Provide the [X, Y] coordinate of the cell's center where the given text is located.  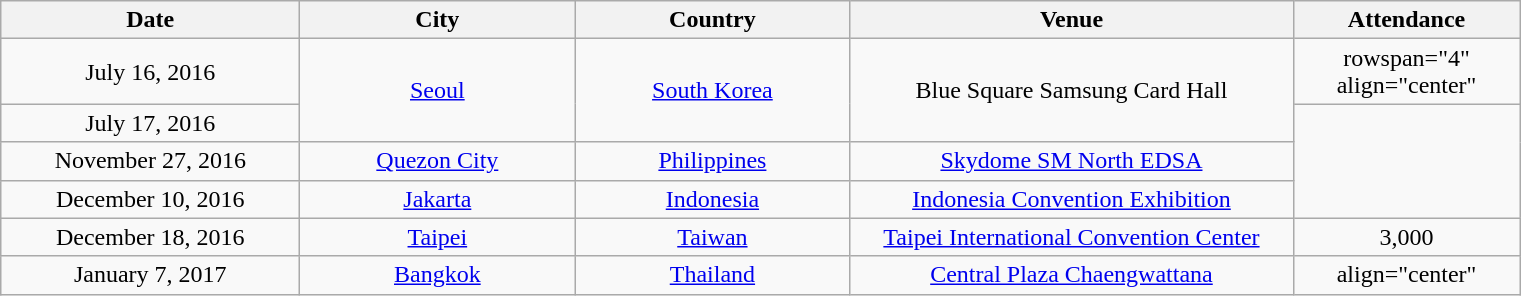
Venue [1072, 20]
Blue Square Samsung Card Hall [1072, 90]
align="center" [1406, 275]
Attendance [1406, 20]
Seoul [438, 90]
Bangkok [438, 275]
South Korea [712, 90]
Taipei International Convention Center [1072, 237]
City [438, 20]
November 27, 2016 [150, 161]
Jakarta [438, 199]
Indonesia [712, 199]
July 16, 2016 [150, 72]
Indonesia Convention Exhibition [1072, 199]
Date [150, 20]
Central Plaza Chaengwattana [1072, 275]
Taiwan [712, 237]
Taipei [438, 237]
July 17, 2016 [150, 123]
December 18, 2016 [150, 237]
3,000 [1406, 237]
rowspan="4" align="center" [1406, 72]
Quezon City [438, 161]
Country [712, 20]
Philippines [712, 161]
Thailand [712, 275]
January 7, 2017 [150, 275]
December 10, 2016 [150, 199]
Skydome SM North EDSA [1072, 161]
